Extract the (x, y) coordinate from the center of the cell holding the provided text.  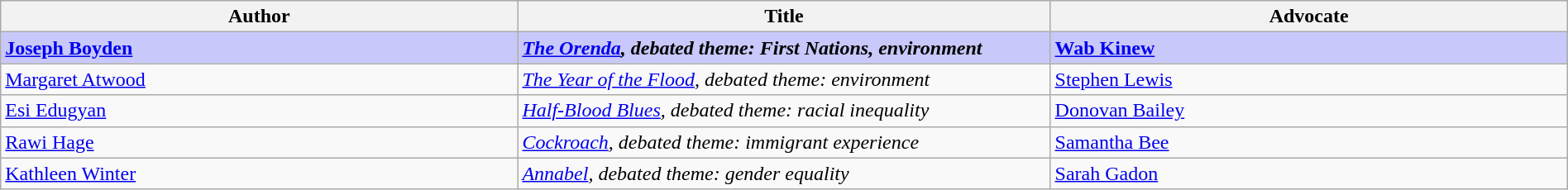
Donovan Bailey (1308, 111)
Advocate (1308, 17)
Sarah Gadon (1308, 173)
The Year of the Flood, debated theme: environment (784, 79)
Title (784, 17)
Kathleen Winter (260, 173)
Rawi Hage (260, 142)
Joseph Boyden (260, 48)
Annabel, debated theme: gender equality (784, 173)
Half-Blood Blues, debated theme: racial inequality (784, 111)
Samantha Bee (1308, 142)
Stephen Lewis (1308, 79)
Esi Edugyan (260, 111)
Cockroach, debated theme: immigrant experience (784, 142)
The Orenda, debated theme: First Nations, environment (784, 48)
Wab Kinew (1308, 48)
Margaret Atwood (260, 79)
Author (260, 17)
